Locate the cell with the specified text and output its [x, y] center coordinate. 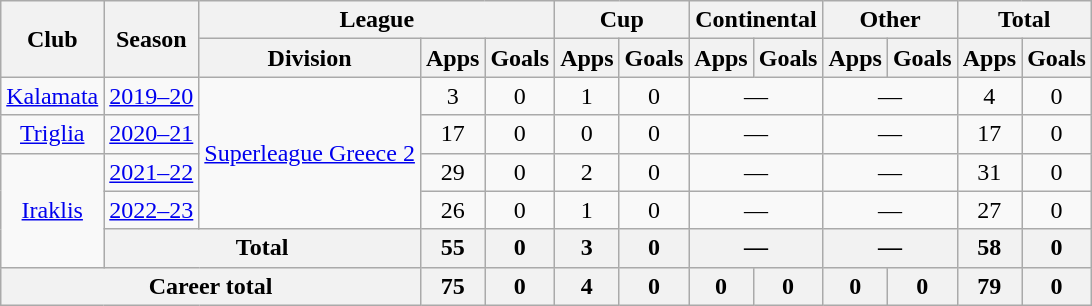
27 [989, 210]
Season [152, 39]
75 [452, 286]
2 [587, 172]
26 [452, 210]
League [377, 20]
79 [989, 286]
2019–20 [152, 96]
Iraklis [52, 210]
Continental [756, 20]
Club [52, 39]
29 [452, 172]
Other [890, 20]
Division [310, 58]
Superleague Greece 2 [310, 153]
55 [452, 248]
2020–21 [152, 134]
Kalamata [52, 96]
Cup [622, 20]
31 [989, 172]
Triglia [52, 134]
2022–23 [152, 210]
Career total [211, 286]
2021–22 [152, 172]
58 [989, 248]
